Determine the [X, Y] coordinate at the center of the cell enclosing the given text.  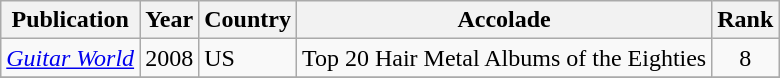
2008 [170, 58]
Guitar World [70, 58]
US [248, 58]
Accolade [504, 20]
Top 20 Hair Metal Albums of the Eighties [504, 58]
8 [746, 58]
Country [248, 20]
Year [170, 20]
Rank [746, 20]
Publication [70, 20]
